Locate the cell with the specified text and output its (x, y) center coordinate. 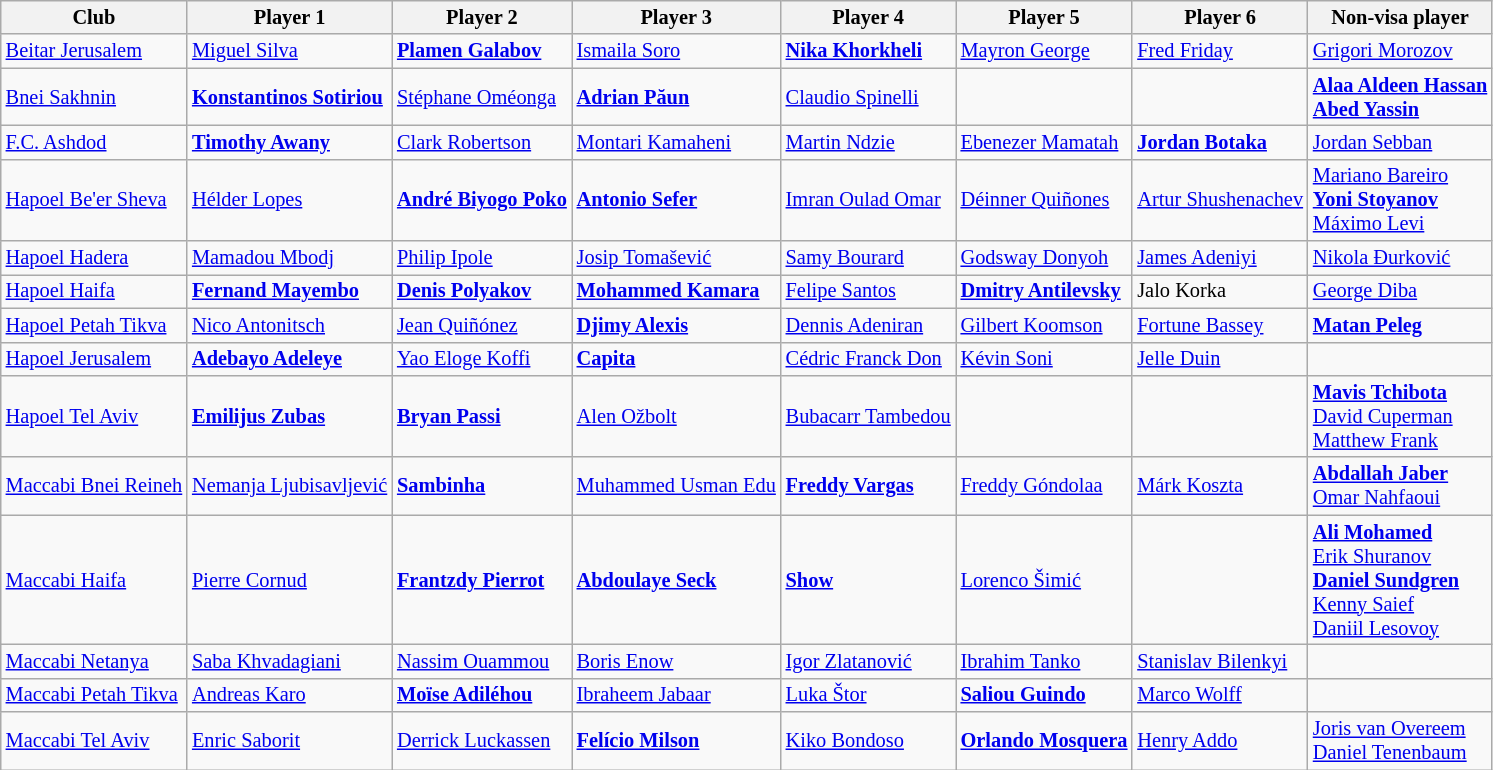
Jordan Sebban (1400, 142)
Ismaila Soro (676, 51)
Nika Khorkheli (868, 51)
Player 3 (676, 17)
Ali Mohamed Erik Shuranov Daniel Sundgren Kenny Saief Daniil Lesovoy (1400, 580)
Fred Friday (1220, 51)
Freddy Vargas (868, 486)
Boris Enow (676, 661)
Nikola Đurković (1400, 258)
Kiko Bondoso (868, 741)
Bnei Sakhnin (94, 97)
Clark Robertson (482, 142)
Nassim Ouammou (482, 661)
Déinner Quiñones (1044, 200)
Maccabi Tel Aviv (94, 741)
Martin Ndzie (868, 142)
Mariano Bareiro Yoni Stoyanov Máximo Levi (1400, 200)
Derrick Luckassen (482, 741)
Player 1 (290, 17)
Stéphane Oméonga (482, 97)
Player 4 (868, 17)
Hapoel Hadera (94, 258)
Djimy Alexis (676, 325)
Joris van Overeem Daniel Tenenbaum (1400, 741)
Josip Tomašević (676, 258)
Maccabi Bnei Reineh (94, 486)
Ibrahim Tanko (1044, 661)
Capita (676, 359)
Adebayo Adeleye (290, 359)
Mavis Tchibota David Cuperman Matthew Frank (1400, 416)
Montari Kamaheni (676, 142)
Matan Peleg (1400, 325)
Marco Wolff (1220, 695)
Adrian Păun (676, 97)
Hapoel Petah Tikva (94, 325)
Cédric Franck Don (868, 359)
Maccabi Netanya (94, 661)
Fortune Bassey (1220, 325)
Maccabi Haifa (94, 580)
Ibraheem Jabaar (676, 695)
Lorenco Šimić (1044, 580)
Freddy Góndolaa (1044, 486)
Nico Antonitsch (290, 325)
Claudio Spinelli (868, 97)
Márk Koszta (1220, 486)
Alen Ožbolt (676, 416)
James Adeniyi (1220, 258)
Denis Polyakov (482, 291)
Abdoulaye Seck (676, 580)
Beitar Jerusalem (94, 51)
Club (94, 17)
Fernand Mayembo (290, 291)
Ebenezer Mamatah (1044, 142)
Felipe Santos (868, 291)
Philip Ipole (482, 258)
Dennis Adeniran (868, 325)
Saliou Guindo (1044, 695)
Bubacarr Tambedou (868, 416)
Enric Saborit (290, 741)
Show (868, 580)
Bryan Passi (482, 416)
Yao Eloge Koffi (482, 359)
Pierre Cornud (290, 580)
Emilijus Zubas (290, 416)
Frantzdy Pierrot (482, 580)
Moïse Adiléhou (482, 695)
Alaa Aldeen Hassan Abed Yassin (1400, 97)
Maccabi Petah Tikva (94, 695)
Antonio Sefer (676, 200)
Abdallah Jaber Omar Nahfaoui (1400, 486)
Mayron George (1044, 51)
Godsway Donyoh (1044, 258)
Stanislav Bilenkyi (1220, 661)
Player 2 (482, 17)
Jordan Botaka (1220, 142)
Jalo Korka (1220, 291)
Gilbert Koomson (1044, 325)
Dmitry Antilevsky (1044, 291)
Player 6 (1220, 17)
Plamen Galabov (482, 51)
Jean Quiñónez (482, 325)
André Biyogo Poko (482, 200)
Orlando Mosquera (1044, 741)
Felício Milson (676, 741)
Konstantinos Sotiriou (290, 97)
Non-visa player (1400, 17)
Hapoel Be'er Sheva (94, 200)
Samy Bourard (868, 258)
F.C. Ashdod (94, 142)
Luka Štor (868, 695)
Mamadou Mbodj (290, 258)
Grigori Morozov (1400, 51)
Muhammed Usman Edu (676, 486)
Miguel Silva (290, 51)
Hapoel Haifa (94, 291)
Timothy Awany (290, 142)
Saba Khvadagiani (290, 661)
George Diba (1400, 291)
Mohammed Kamara (676, 291)
Nemanja Ljubisavljević (290, 486)
Henry Addo (1220, 741)
Imran Oulad Omar (868, 200)
Hélder Lopes (290, 200)
Hapoel Jerusalem (94, 359)
Artur Shushenachev (1220, 200)
Andreas Karo (290, 695)
Igor Zlatanović (868, 661)
Kévin Soni (1044, 359)
Player 5 (1044, 17)
Hapoel Tel Aviv (94, 416)
Sambinha (482, 486)
Jelle Duin (1220, 359)
